Find where the given text appears and provide that cell's center as [X, Y] coordinate. 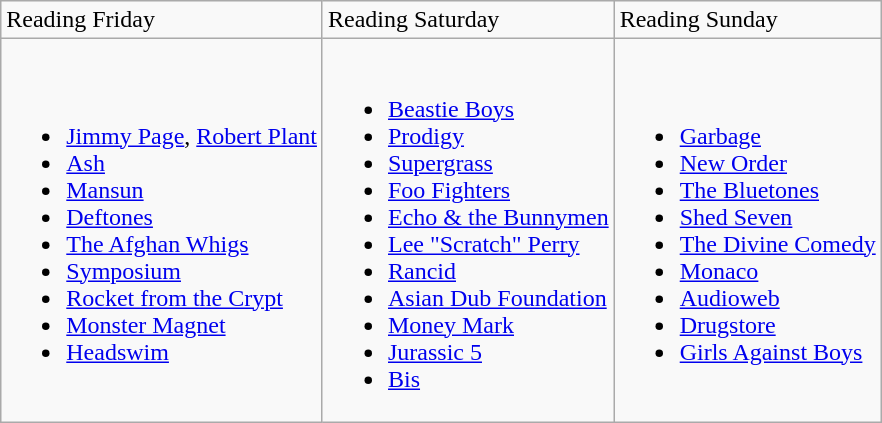
Reading Sunday [748, 20]
Reading Friday [162, 20]
Jimmy Page, Robert PlantAshMansunDeftonesThe Afghan WhigsSymposiumRocket from the CryptMonster MagnetHeadswim [162, 230]
Beastie BoysProdigySupergrassFoo FightersEcho & the BunnymenLee "Scratch" PerryRancidAsian Dub FoundationMoney MarkJurassic 5Bis [468, 230]
Reading Saturday [468, 20]
GarbageNew OrderThe BluetonesShed SevenThe Divine ComedyMonacoAudiowebDrugstoreGirls Against Boys [748, 230]
